Locate the cell with the specified text and output its [X, Y] center coordinate. 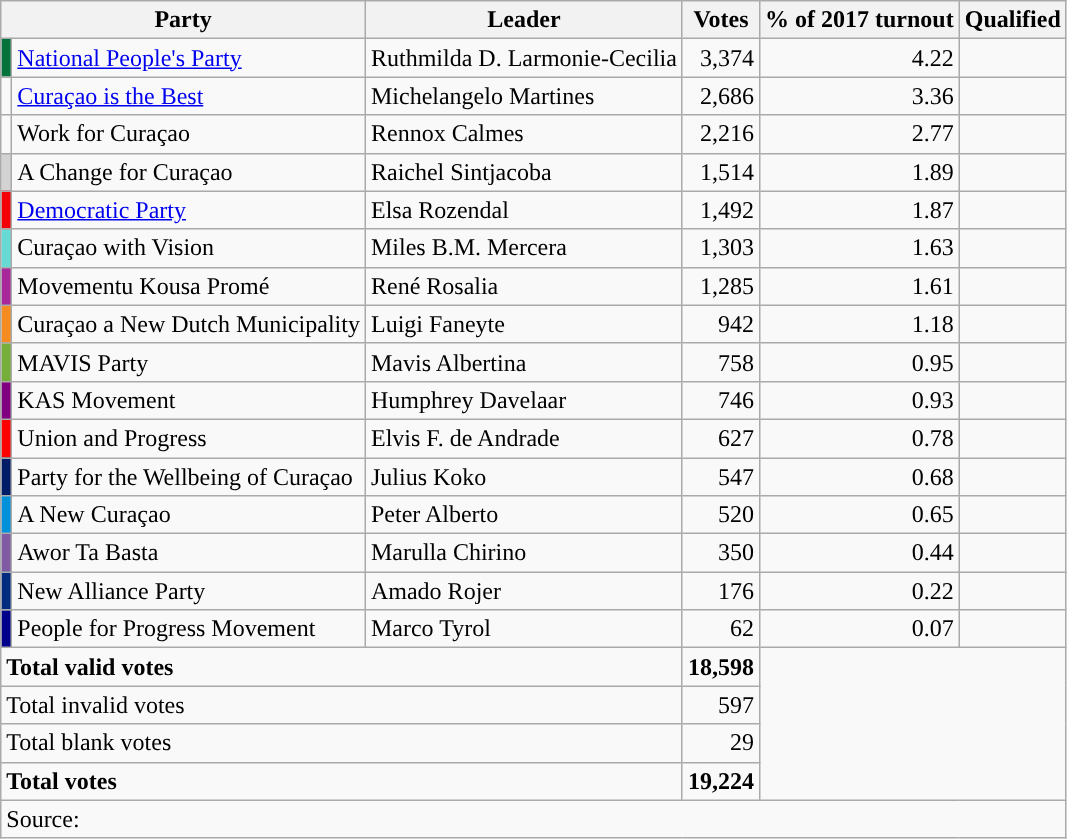
350 [720, 553]
Mavis Albertina [524, 362]
Qualified [1012, 20]
Raichel Sintjacoba [524, 172]
Work for Curaçao [189, 134]
2.77 [859, 134]
Leader [524, 20]
Total votes [342, 781]
520 [720, 515]
627 [720, 438]
Party [184, 20]
National People's Party [189, 58]
0.44 [859, 553]
Luigi Faneyte [524, 324]
1,514 [720, 172]
2,686 [720, 96]
1.87 [859, 210]
Democratic Party [189, 210]
1.61 [859, 286]
597 [720, 705]
1.89 [859, 172]
62 [720, 629]
Total blank votes [342, 743]
0.78 [859, 438]
Miles B.M. Mercera [524, 248]
Curaçao is the Best [189, 96]
1,285 [720, 286]
3,374 [720, 58]
Julius Koko [524, 477]
People for Progress Movement [189, 629]
Awor Ta Basta [189, 553]
4.22 [859, 58]
746 [720, 400]
0.68 [859, 477]
Total invalid votes [342, 705]
1.63 [859, 248]
Union and Progress [189, 438]
% of 2017 turnout [859, 20]
Humphrey Davelaar [524, 400]
Rennox Calmes [524, 134]
758 [720, 362]
3.36 [859, 96]
2,216 [720, 134]
1,303 [720, 248]
KAS Movement [189, 400]
Curaçao a New Dutch Municipality [189, 324]
Party for the Wellbeing of Curaçao [189, 477]
Total valid votes [342, 667]
29 [720, 743]
19,224 [720, 781]
0.93 [859, 400]
MAVIS Party [189, 362]
A New Curaçao [189, 515]
0.22 [859, 591]
Source: [534, 819]
18,598 [720, 667]
176 [720, 591]
547 [720, 477]
Elvis F. de Andrade [524, 438]
942 [720, 324]
Elsa Rozendal [524, 210]
Marulla Chirino [524, 553]
Curaçao with Vision [189, 248]
0.07 [859, 629]
1,492 [720, 210]
New Alliance Party [189, 591]
Peter Alberto [524, 515]
0.65 [859, 515]
Michelangelo Martines [524, 96]
Votes [720, 20]
Amado Rojer [524, 591]
0.95 [859, 362]
René Rosalia [524, 286]
1.18 [859, 324]
Movementu Kousa Promé [189, 286]
A Change for Curaçao [189, 172]
Ruthmilda D. Larmonie-Cecilia [524, 58]
Marco Tyrol [524, 629]
